Output the [X, Y] coordinate of the center of the cell containing the given text.  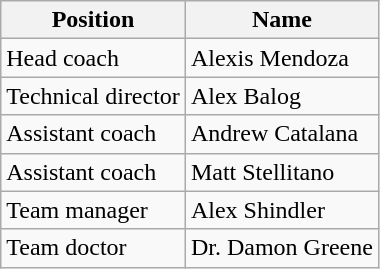
Andrew Catalana [282, 134]
Team doctor [94, 248]
Alex Shindler [282, 210]
Alex Balog [282, 96]
Technical director [94, 96]
Dr. Damon Greene [282, 248]
Position [94, 20]
Alexis Mendoza [282, 58]
Team manager [94, 210]
Matt Stellitano [282, 172]
Head coach [94, 58]
Name [282, 20]
